Capture the cell that displays the provided text and extract its [X, Y] central coordinate. 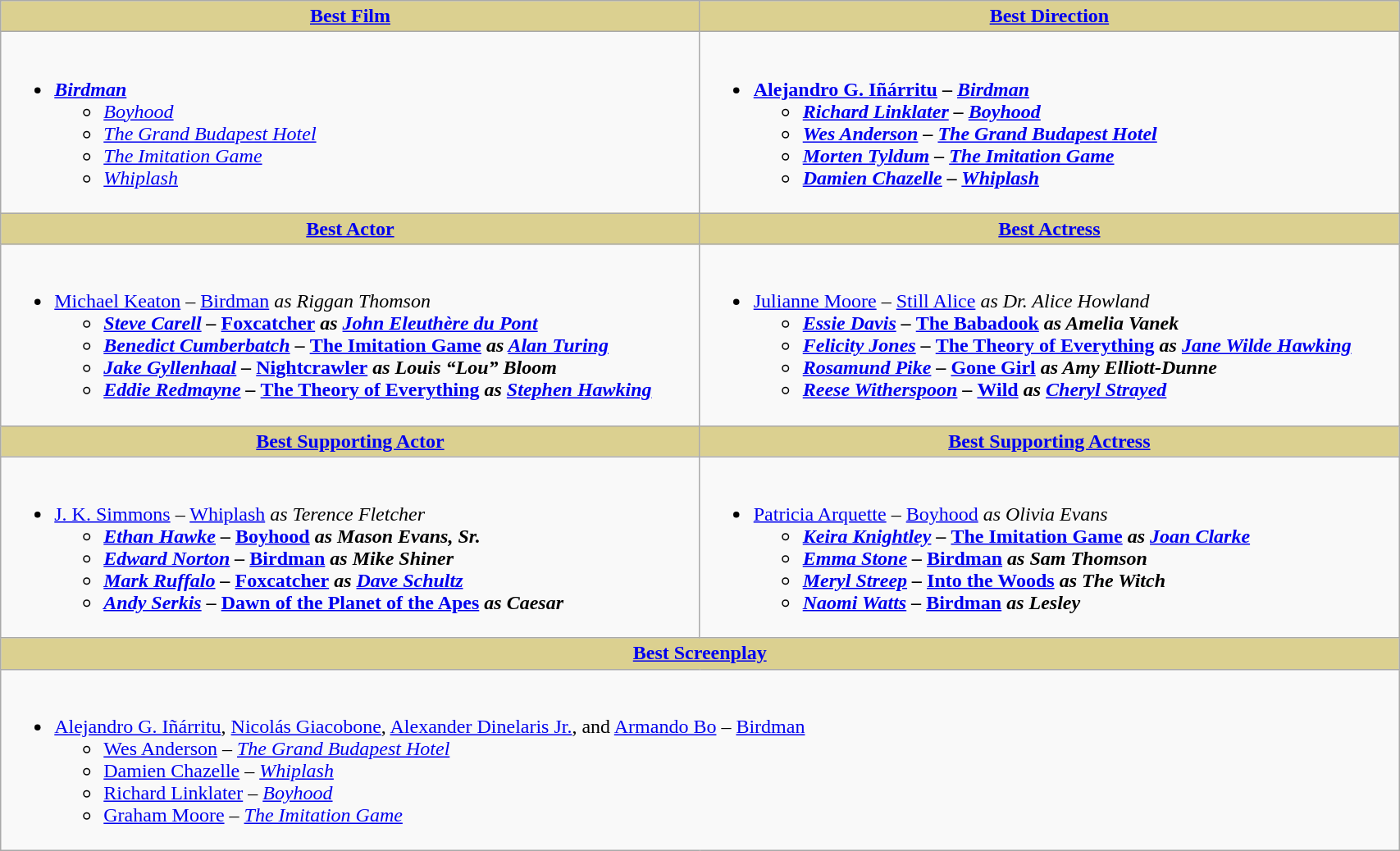
Best Actress [1049, 229]
Best Supporting Actor [350, 441]
Best Supporting Actress [1049, 441]
Best Actor [350, 229]
Best Film [350, 16]
Best Screenplay [700, 653]
Best Direction [1049, 16]
BirdmanBoyhoodThe Grand Budapest HotelThe Imitation GameWhiplash [350, 123]
